Return the [x, y] coordinate for the center point of the cell that contains the specified text.  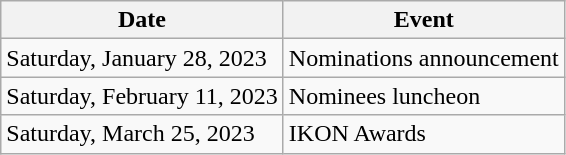
Nominations announcement [424, 58]
Saturday, March 25, 2023 [142, 134]
Nominees luncheon [424, 96]
Event [424, 20]
Saturday, February 11, 2023 [142, 96]
Date [142, 20]
IKON Awards [424, 134]
Saturday, January 28, 2023 [142, 58]
